Identify which cell holds the provided text, then report its (X, Y) central coordinate. 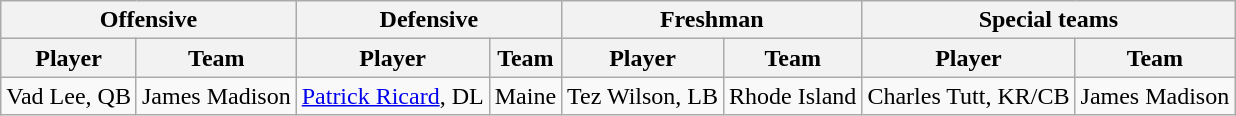
Patrick Ricard, DL (392, 96)
Maine (525, 96)
Charles Tutt, KR/CB (968, 96)
Vad Lee, QB (69, 96)
Defensive (428, 20)
Rhode Island (793, 96)
Freshman (712, 20)
Special teams (1048, 20)
Tez Wilson, LB (643, 96)
Offensive (148, 20)
